Scan for the cell matching the given text and deliver its (X, Y) coordinate at center. 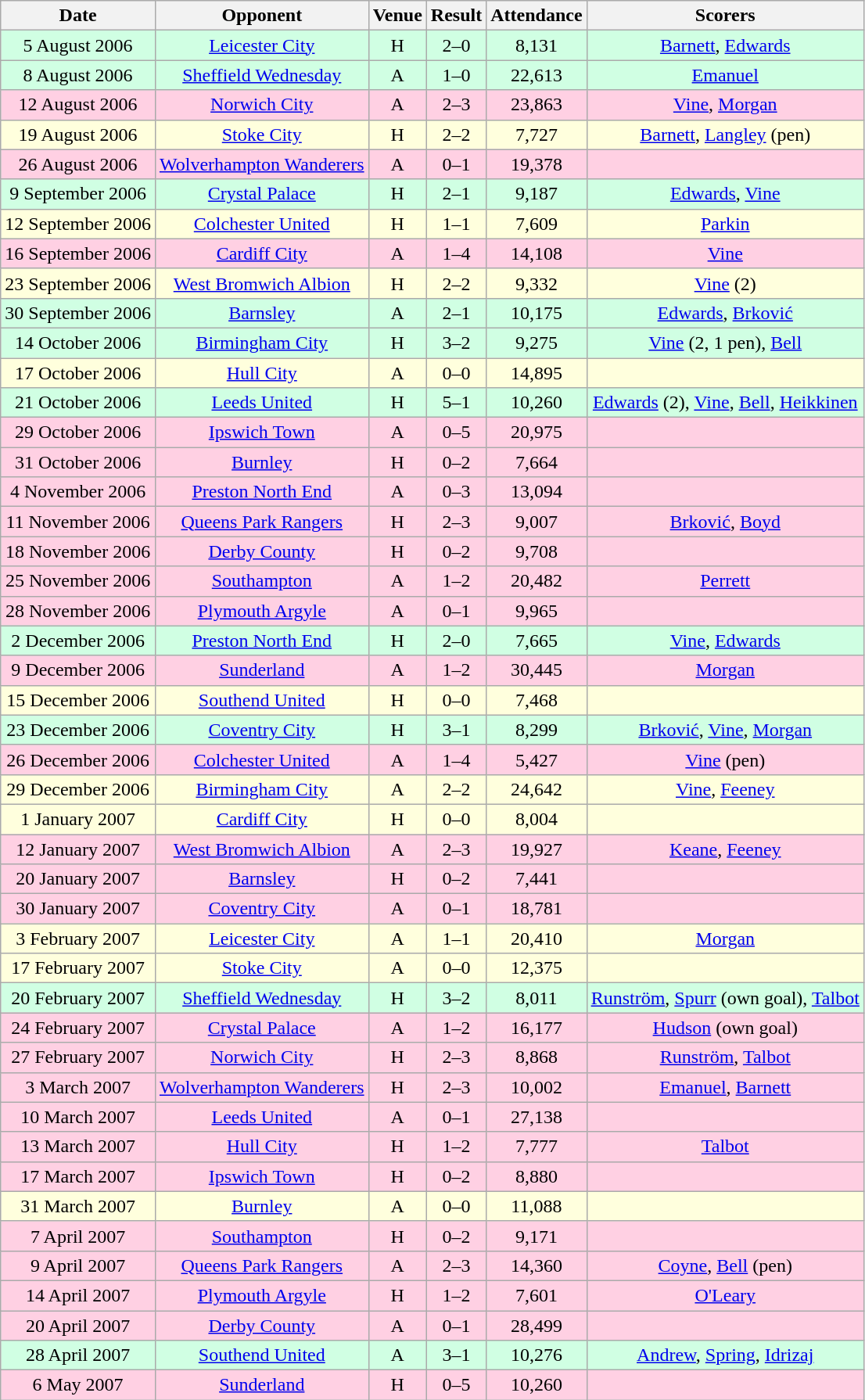
Keane, Feeney (725, 849)
9 December 2006 (78, 670)
Runström, Spurr (own goal), Talbot (725, 998)
8,880 (537, 1176)
6 May 2007 (78, 1385)
9 September 2006 (78, 194)
9,007 (537, 522)
19,378 (537, 164)
23 September 2006 (78, 283)
Parkin (725, 224)
7,777 (537, 1147)
9,275 (537, 343)
19,927 (537, 849)
7,601 (537, 1295)
Vine (2, 1 pen), Bell (725, 343)
29 October 2006 (78, 433)
Vine, Edwards (725, 641)
7 April 2007 (78, 1236)
12 September 2006 (78, 224)
1–0 (456, 75)
16 September 2006 (78, 253)
14,108 (537, 253)
17 February 2007 (78, 968)
Brković, Boyd (725, 522)
Coyne, Bell (pen) (725, 1265)
28,499 (537, 1326)
Talbot (725, 1147)
Edwards (2), Vine, Bell, Heikkinen (725, 403)
9,965 (537, 611)
10,276 (537, 1355)
9,171 (537, 1236)
8,004 (537, 819)
13 March 2007 (78, 1147)
17 October 2006 (78, 373)
18 November 2006 (78, 551)
3 February 2007 (78, 939)
12 January 2007 (78, 849)
9,332 (537, 283)
Vine (pen) (725, 759)
Vine (725, 253)
30 January 2007 (78, 909)
9 April 2007 (78, 1265)
27,138 (537, 1117)
14,895 (537, 373)
7,609 (537, 224)
13,094 (537, 492)
17 March 2007 (78, 1176)
3 March 2007 (78, 1087)
Result (456, 16)
21 October 2006 (78, 403)
26 August 2006 (78, 164)
7,441 (537, 879)
Andrew, Spring, Idrizaj (725, 1355)
23,863 (537, 105)
Vine, Morgan (725, 105)
28 November 2006 (78, 611)
12,375 (537, 968)
31 March 2007 (78, 1206)
Perrett (725, 581)
27 February 2007 (78, 1057)
26 December 2006 (78, 759)
5 August 2006 (78, 45)
Vine (2) (725, 283)
9,708 (537, 551)
9,187 (537, 194)
Opponent (261, 16)
Scorers (725, 16)
31 October 2006 (78, 462)
7,665 (537, 641)
8,011 (537, 998)
Barnett, Langley (pen) (725, 135)
20 April 2007 (78, 1326)
15 December 2006 (78, 700)
20,975 (537, 433)
7,468 (537, 700)
5–1 (456, 403)
5,427 (537, 759)
Edwards, Vine (725, 194)
Brković, Vine, Morgan (725, 730)
Emanuel, Barnett (725, 1087)
12 August 2006 (78, 105)
Hudson (own goal) (725, 1028)
8,299 (537, 730)
8,868 (537, 1057)
30 September 2006 (78, 313)
30,445 (537, 670)
14 April 2007 (78, 1295)
8,131 (537, 45)
Attendance (537, 16)
8 August 2006 (78, 75)
20 January 2007 (78, 879)
Date (78, 16)
20 February 2007 (78, 998)
10 March 2007 (78, 1117)
29 December 2006 (78, 789)
19 August 2006 (78, 135)
10,175 (537, 313)
23 December 2006 (78, 730)
11,088 (537, 1206)
2 December 2006 (78, 641)
1 January 2007 (78, 819)
28 April 2007 (78, 1355)
20,482 (537, 581)
25 November 2006 (78, 581)
16,177 (537, 1028)
Emanuel (725, 75)
4 November 2006 (78, 492)
18,781 (537, 909)
24 February 2007 (78, 1028)
O'Leary (725, 1295)
7,727 (537, 135)
Vine, Feeney (725, 789)
24,642 (537, 789)
Venue (397, 16)
Runström, Talbot (725, 1057)
7,664 (537, 462)
14,360 (537, 1265)
Barnett, Edwards (725, 45)
22,613 (537, 75)
10,002 (537, 1087)
Edwards, Brković (725, 313)
0–3 (456, 492)
11 November 2006 (78, 522)
14 October 2006 (78, 343)
20,410 (537, 939)
